Determine the (x, y) coordinate at the center of the cell enclosing the given text.  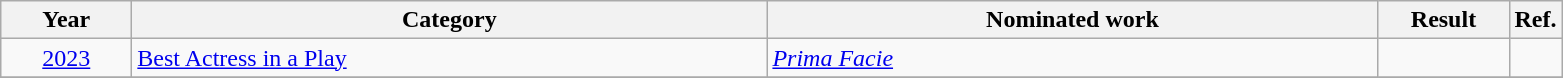
Prima Facie (1072, 58)
Best Actress in a Play (450, 58)
2023 (66, 58)
Category (450, 20)
Year (66, 20)
Result (1444, 20)
Nominated work (1072, 20)
Ref. (1536, 20)
